Search for the cell housing the specified text and yield its [X, Y] center coordinate. 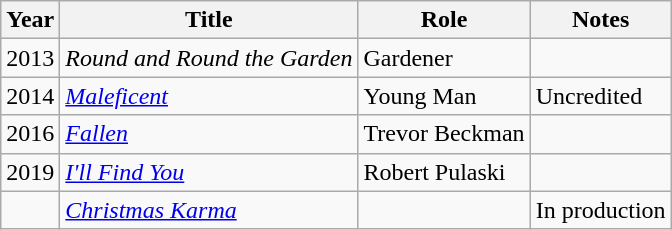
Round and Round the Garden [209, 58]
Year [30, 20]
Maleficent [209, 96]
2019 [30, 172]
2016 [30, 134]
Title [209, 20]
I'll Find You [209, 172]
Gardener [444, 58]
Uncredited [600, 96]
Fallen [209, 134]
Notes [600, 20]
In production [600, 210]
2013 [30, 58]
Christmas Karma [209, 210]
Young Man [444, 96]
Trevor Beckman [444, 134]
Role [444, 20]
2014 [30, 96]
Robert Pulaski [444, 172]
